Identify which cell holds the provided text, then report its (X, Y) central coordinate. 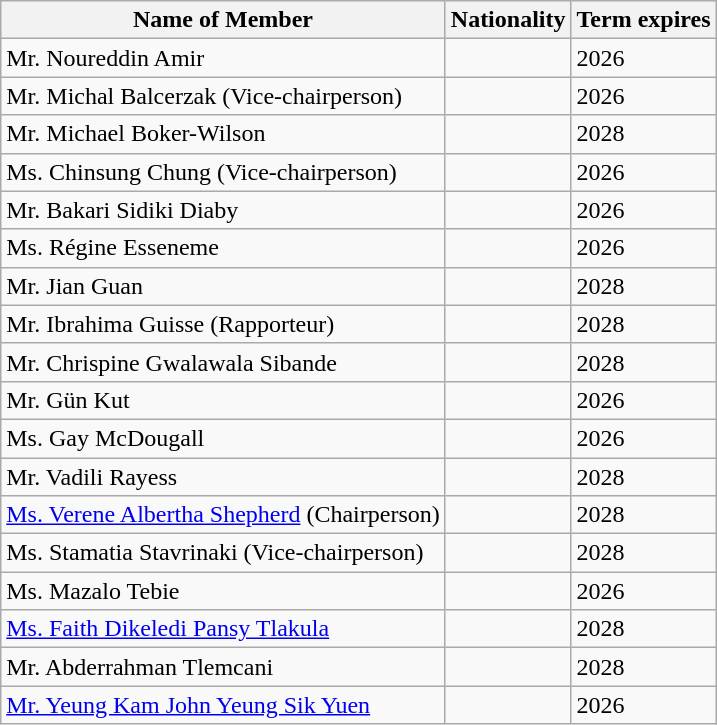
Ms. Chinsung Chung (Vice-chairperson) (224, 172)
Mr. Yeung Kam John Yeung Sik Yuen (224, 705)
Mr. Ibrahima Guisse (Rapporteur) (224, 324)
Ms. Régine Esseneme (224, 248)
Ms. Faith Dikeledi Pansy Tlakula (224, 629)
Mr. Bakari Sidiki Diaby (224, 210)
Mr. Jian Guan (224, 286)
Ms. Stamatia Stavrinaki (Vice-chairperson) (224, 553)
Ms. Mazalo Tebie (224, 591)
Mr. Michael Boker-Wilson (224, 134)
Mr. Chrispine Gwalawala Sibande (224, 362)
Name of Member (224, 20)
Mr. Michal Balcerzak (Vice-chairperson) (224, 96)
Ms. Gay McDougall (224, 438)
Ms. Verene Albertha Shepherd (Chairperson) (224, 515)
Mr. Abderrahman Tlemcani (224, 667)
Mr. Vadili Rayess (224, 477)
Mr. Noureddin Amir (224, 58)
Term expires (644, 20)
Nationality (508, 20)
Mr. Gün Kut (224, 400)
